Return (X, Y) of the center of cell containing provided text 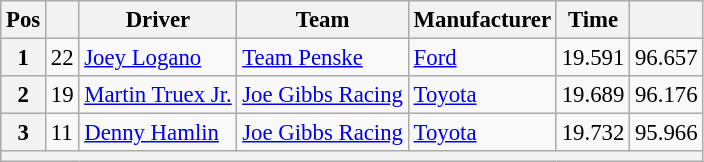
Team Penske (322, 58)
Driver (158, 20)
96.657 (666, 58)
Ford (482, 58)
Martin Truex Jr. (158, 95)
22 (62, 58)
Team (322, 20)
3 (24, 133)
Joey Logano (158, 58)
19 (62, 95)
1 (24, 58)
19.591 (592, 58)
95.966 (666, 133)
96.176 (666, 95)
Manufacturer (482, 20)
2 (24, 95)
11 (62, 133)
Time (592, 20)
19.689 (592, 95)
Pos (24, 20)
19.732 (592, 133)
Denny Hamlin (158, 133)
